From the cell containing the given text, extract its center point as [x, y] coordinate. 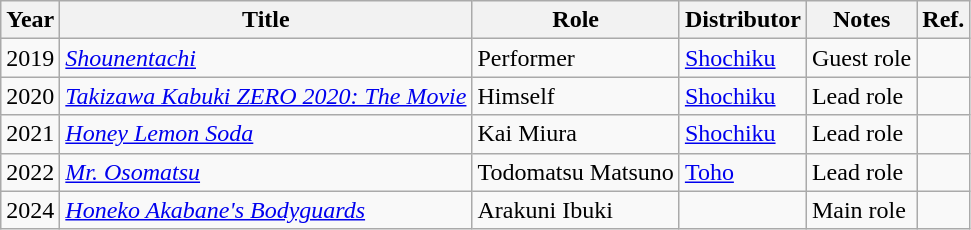
Toho [742, 172]
Ref. [944, 20]
Distributor [742, 20]
Honey Lemon Soda [266, 134]
2021 [30, 134]
Kai Miura [576, 134]
Title [266, 20]
Role [576, 20]
Shounentachi [266, 58]
Takizawa Kabuki ZERO 2020: The Movie [266, 96]
Mr. Osomatsu [266, 172]
Performer [576, 58]
2019 [30, 58]
2020 [30, 96]
2022 [30, 172]
Main role [861, 210]
Todomatsu Matsuno [576, 172]
Year [30, 20]
Notes [861, 20]
Himself [576, 96]
Arakuni Ibuki [576, 210]
2024 [30, 210]
Guest role [861, 58]
Honeko Akabane's Bodyguards [266, 210]
